Search for the cell housing the specified text and yield its [x, y] center coordinate. 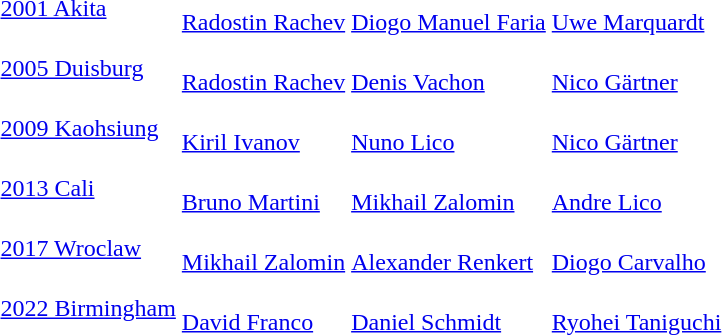
Nuno Lico [449, 128]
Radostin Rachev [263, 68]
Kiril Ivanov [263, 128]
Alexander Renkert [449, 248]
Bruno Martini [263, 188]
Denis Vachon [449, 68]
